Pinpoint the cell where the given text exists, returning its (X, Y) midpoint coordinate. 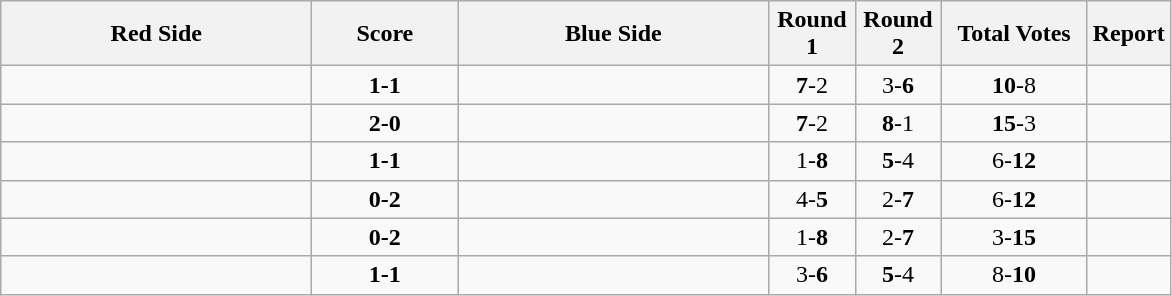
Round 2 (898, 34)
Red Side (156, 34)
3-15 (1014, 237)
10-8 (1014, 85)
8-10 (1014, 275)
4-5 (812, 199)
Score (385, 34)
Report (1128, 34)
Round 1 (812, 34)
8-1 (898, 123)
Blue Side (614, 34)
15-3 (1014, 123)
2-0 (385, 123)
Total Votes (1014, 34)
